Output the (x, y) coordinate of the center of the cell containing the given text.  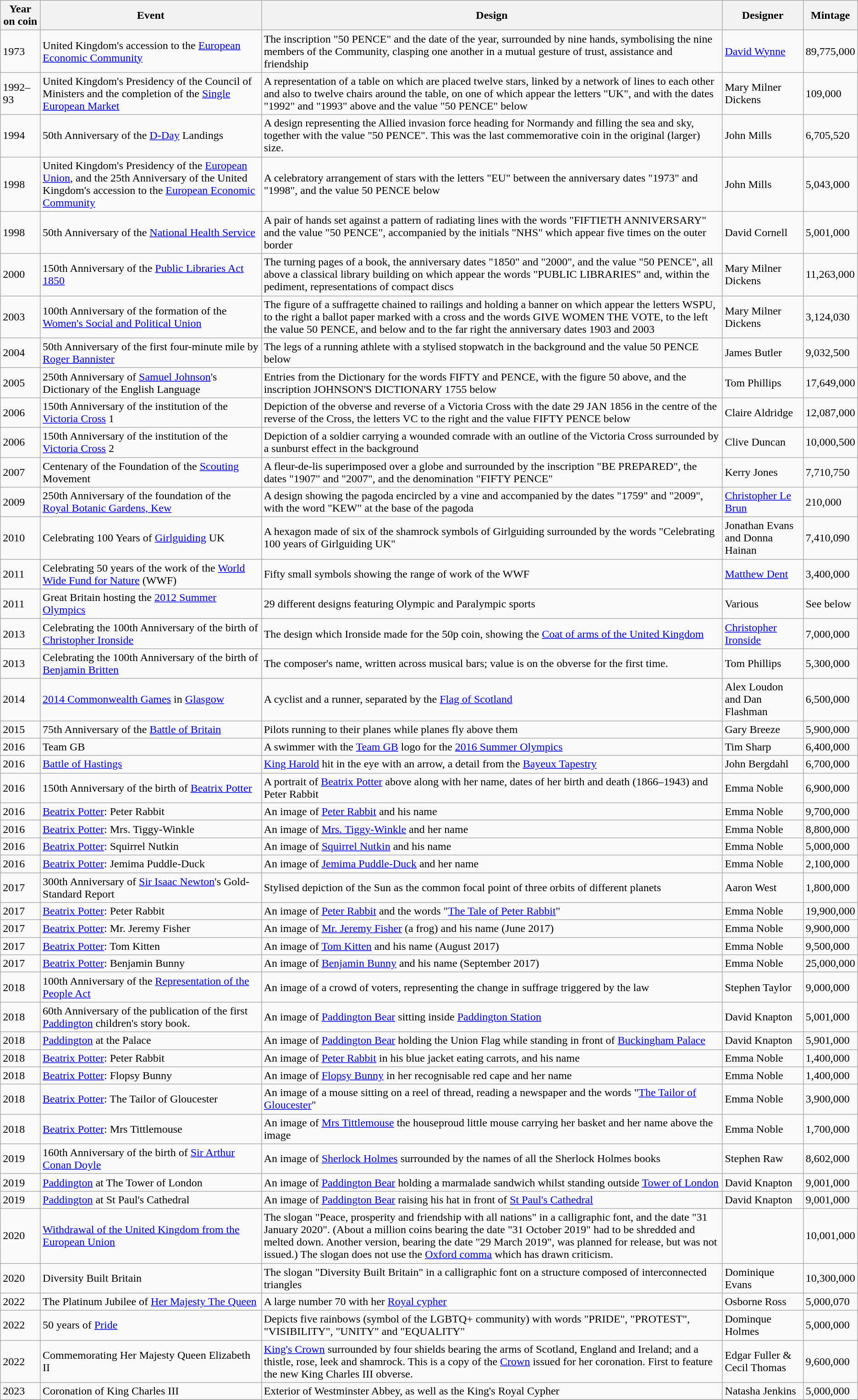
Christopher Le Brun (763, 502)
5,901,000 (830, 1041)
An image of Paddington Bear holding a marmalade sandwich whilst standing outside Tower of London (492, 1182)
A swimmer with the Team GB logo for the 2016 Summer Olympics (492, 747)
Christopher Ironside (763, 634)
2014 (20, 700)
Paddington at St Paul's Cathedral (151, 1200)
An image of Flopsy Bunny in her recognisable red cape and her name (492, 1075)
250th Anniversary of Samuel Johnson's Dictionary of the English Language (151, 382)
5,000,070 (830, 1302)
12,087,000 (830, 413)
Paddington at the Palace (151, 1041)
Various (763, 604)
150th Anniversary of the institution of the Victoria Cross 2 (151, 442)
2005 (20, 382)
David Cornell (763, 232)
2004 (20, 353)
Commemorating Her Majesty Queen Elizabeth II (151, 1361)
6,500,000 (830, 700)
Alex Loudon and Dan Flashman (763, 700)
7,410,090 (830, 538)
1973 (20, 51)
The Platinum Jubilee of Her Majesty The Queen (151, 1302)
Stephen Taylor (763, 987)
An image of Benjamin Bunny and his name (September 2017) (492, 964)
10,300,000 (830, 1278)
6,700,000 (830, 764)
Team GB (151, 747)
Beatrix Potter: Flopsy Bunny (151, 1075)
Celebrating the 100th Anniversary of the birth of Christopher Ironside (151, 634)
250th Anniversary of the foundation of the Royal Botanic Gardens, Kew (151, 502)
Beatrix Potter: Squirrel Nutkin (151, 846)
See below (830, 604)
Tim Sharp (763, 747)
An image of Mrs. Tiggy-Winkle and her name (492, 829)
An image of Peter Rabbit and his name (492, 811)
An image of Jemima Puddle-Duck and her name (492, 864)
A celebratory arrangement of stars with the letters "EU" between the anniversary dates "1973" and "1998", and the value 50 PENCE below (492, 184)
Event (151, 16)
Beatrix Potter: Jemima Puddle-Duck (151, 864)
75th Anniversary of the Battle of Britain (151, 729)
89,775,000 (830, 51)
An image of a mouse sitting on a reel of thread, reading a newspaper and the words "The Tailor of Gloucester" (492, 1099)
Dominque Holmes (763, 1326)
5,900,000 (830, 729)
A portrait of Beatrix Potter above along with her name, dates of her birth and death (1866–1943) and Peter Rabbit (492, 788)
A design showing the pagoda encircled by a vine and accompanied by the dates "1759" and "2009", with the word "KEW" at the base of the pagoda (492, 502)
Osborne Ross (763, 1302)
10,000,500 (830, 442)
2000 (20, 275)
Clive Duncan (763, 442)
An image of a crowd of voters, representing the change in suffrage triggered by the law (492, 987)
150th Anniversary of the institution of the Victoria Cross 1 (151, 413)
Mintage (830, 16)
Withdrawal of the United Kingdom from the European Union (151, 1236)
Pilots running to their planes while planes fly above them (492, 729)
An image of Peter Rabbit in his blue jacket eating carrots, and his name (492, 1058)
James Butler (763, 353)
60th Anniversary of the publication of the first Paddington children's story book. (151, 1017)
An image of Peter Rabbit and the words "The Tale of Peter Rabbit" (492, 911)
Exterior of Westminster Abbey, as well as the King's Royal Cypher (492, 1391)
5,300,000 (830, 664)
100th Anniversary of the formation of the Women's Social and Political Union (151, 317)
1992–93 (20, 94)
Paddington at The Tower of London (151, 1182)
29 different designs featuring Olympic and Paralympic sports (492, 604)
Entries from the Dictionary for the words FIFTY and PENCE, with the figure 50 above, and the inscription JOHNSON'S DICTIONARY 1755 below (492, 382)
Diversity Built Britain (151, 1278)
10,001,000 (830, 1236)
2007 (20, 472)
2003 (20, 317)
An image of Mr. Jeremy Fisher (a frog) and his name (June 2017) (492, 929)
A hexagon made of six of the shamrock symbols of Girlguiding surrounded by the words "Celebrating 100 years of Girlguiding UK" (492, 538)
Stephen Raw (763, 1159)
210,000 (830, 502)
50th Anniversary of the first four-minute mile by Roger Bannister (151, 353)
Celebrating 50 years of the work of the World Wide Fund for Nature (WWF) (151, 574)
Matthew Dent (763, 574)
17,649,000 (830, 382)
Dominique Evans (763, 1278)
6,900,000 (830, 788)
Beatrix Potter: Benjamin Bunny (151, 964)
Jonathan Evans and Donna Hainan (763, 538)
Aaron West (763, 887)
The slogan "Diversity Built Britain" in a calligraphic font on a structure composed of interconnected triangles (492, 1278)
Beatrix Potter: Mrs Tittlemouse (151, 1129)
9,032,500 (830, 353)
11,263,000 (830, 275)
The legs of a running athlete with a stylised stopwatch in the background and the value 50 PENCE below (492, 353)
9,900,000 (830, 929)
Gary Breeze (763, 729)
Beatrix Potter: Tom Kitten (151, 946)
1994 (20, 136)
2023 (20, 1391)
Centenary of the Foundation of the Scouting Movement (151, 472)
160th Anniversary of the birth of Sir Arthur Conan Doyle (151, 1159)
Great Britain hosting the 2012 Summer Olympics (151, 604)
Beatrix Potter: Mr. Jeremy Fisher (151, 929)
Celebrating 100 Years of Girlguiding UK (151, 538)
An image of Paddington Bear holding the Union Flag while standing in front of Buckingham Palace (492, 1041)
8,800,000 (830, 829)
8,602,000 (830, 1159)
6,400,000 (830, 747)
7,710,750 (830, 472)
Beatrix Potter: Mrs. Tiggy-Winkle (151, 829)
109,000 (830, 94)
2015 (20, 729)
United Kingdom's Presidency of the European Union, and the 25th Anniversary of the United Kingdom's accession to the European Economic Community (151, 184)
The composer's name, written across musical bars; value is on the obverse for the first time. (492, 664)
An image of Paddington Bear raising his hat in front of St Paul's Cathedral (492, 1200)
3,400,000 (830, 574)
1,800,000 (830, 887)
United Kingdom's accession to the European Economic Community (151, 51)
Year on coin (20, 16)
5,043,000 (830, 184)
Beatrix Potter: The Tailor of Gloucester (151, 1099)
An image of Paddington Bear sitting inside Paddington Station (492, 1017)
Depiction of a soldier carrying a wounded comrade with an outline of the Victoria Cross surrounded by a sunburst effect in the background (492, 442)
7,000,000 (830, 634)
100th Anniversary of the Representation of the People Act (151, 987)
50th Anniversary of the D-Day Landings (151, 136)
6,705,520 (830, 136)
A cyclist and a runner, separated by the Flag of Scotland (492, 700)
Natasha Jenkins (763, 1391)
John Bergdahl (763, 764)
An image of Mrs Tittlemouse the houseproud little mouse carrying her basket and her name above the image (492, 1129)
Stylised depiction of the Sun as the common focal point of three orbits of different planets (492, 887)
Edgar Fuller & Cecil Thomas (763, 1361)
3,900,000 (830, 1099)
Design (492, 16)
2014 Commonwealth Games in Glasgow (151, 700)
50 years of Pride (151, 1326)
Designer (763, 16)
A large number 70 with her Royal cypher (492, 1302)
9,000,000 (830, 987)
9,700,000 (830, 811)
King Harold hit in the eye with an arrow, a detail from the Bayeux Tapestry (492, 764)
1,700,000 (830, 1129)
150th Anniversary of the birth of Beatrix Potter (151, 788)
9,500,000 (830, 946)
3,124,030 (830, 317)
300th Anniversary of Sir Isaac Newton's Gold-Standard Report (151, 887)
An image of Squirrel Nutkin and his name (492, 846)
Fifty small symbols showing the range of work of the WWF (492, 574)
150th Anniversary of the Public Libraries Act 1850 (151, 275)
Coronation of King Charles III (151, 1391)
2010 (20, 538)
The design which Ironside made for the 50p coin, showing the Coat of arms of the United Kingdom (492, 634)
50th Anniversary of the National Health Service (151, 232)
An image of Tom Kitten and his name (August 2017) (492, 946)
9,600,000 (830, 1361)
Battle of Hastings (151, 764)
25,000,000 (830, 964)
2,100,000 (830, 864)
Claire Aldridge (763, 413)
2009 (20, 502)
An image of Sherlock Holmes surrounded by the names of all the Sherlock Holmes books (492, 1159)
United Kingdom's Presidency of the Council of Ministers and the completion of the Single European Market (151, 94)
19,900,000 (830, 911)
Depicts five rainbows (symbol of the LGBTQ+ community) with words "PRIDE", "PROTEST", "VISIBILITY", "UNITY" and "EQUALITY" (492, 1326)
David Wynne (763, 51)
Kerry Jones (763, 472)
Celebrating the 100th Anniversary of the birth of Benjamin Britten (151, 664)
